Determine the [x, y] coordinate at the center of the cell enclosing the given text.  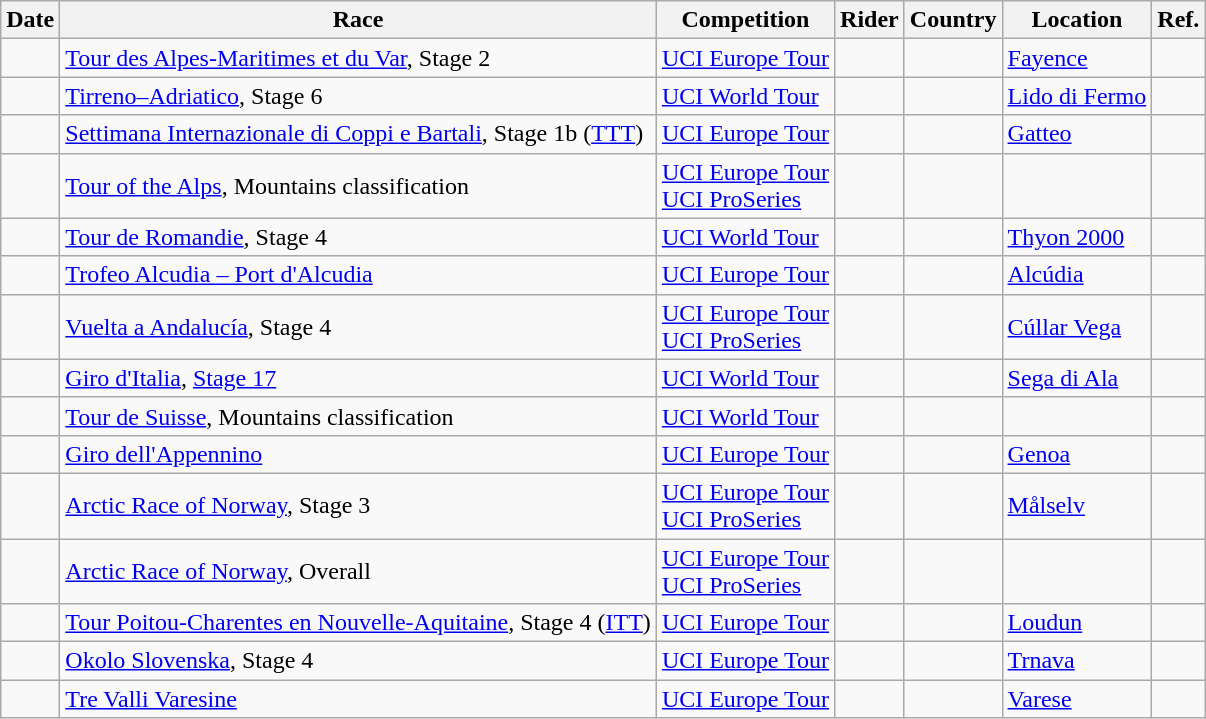
Rider [870, 20]
Alcúdia [1077, 275]
Trofeo Alcudia – Port d'Alcudia [358, 275]
Tour Poitou-Charentes en Nouvelle-Aquitaine, Stage 4 (ITT) [358, 623]
Tour de Romandie, Stage 4 [358, 237]
Tour of the Alps, Mountains classification [358, 186]
Location [1077, 20]
Genoa [1077, 454]
Loudun [1077, 623]
Tirreno–Adriatico, Stage 6 [358, 96]
Tour de Suisse, Mountains classification [358, 416]
Varese [1077, 699]
Trnava [1077, 661]
Fayence [1077, 58]
Gatteo [1077, 134]
Country [953, 20]
Arctic Race of Norway, Stage 3 [358, 506]
Tour des Alpes-Maritimes et du Var, Stage 2 [358, 58]
Lido di Fermo [1077, 96]
Giro dell'Appennino [358, 454]
Vuelta a Andalucía, Stage 4 [358, 326]
Okolo Slovenska, Stage 4 [358, 661]
Cúllar Vega [1077, 326]
Giro d'Italia, Stage 17 [358, 378]
Sega di Ala [1077, 378]
Date [30, 20]
Settimana Internazionale di Coppi e Bartali, Stage 1b (TTT) [358, 134]
Competition [745, 20]
Ref. [1178, 20]
Målselv [1077, 506]
Thyon 2000 [1077, 237]
Tre Valli Varesine [358, 699]
Arctic Race of Norway, Overall [358, 570]
Race [358, 20]
